Output the [x, y] coordinate of the center of the cell containing the given text.  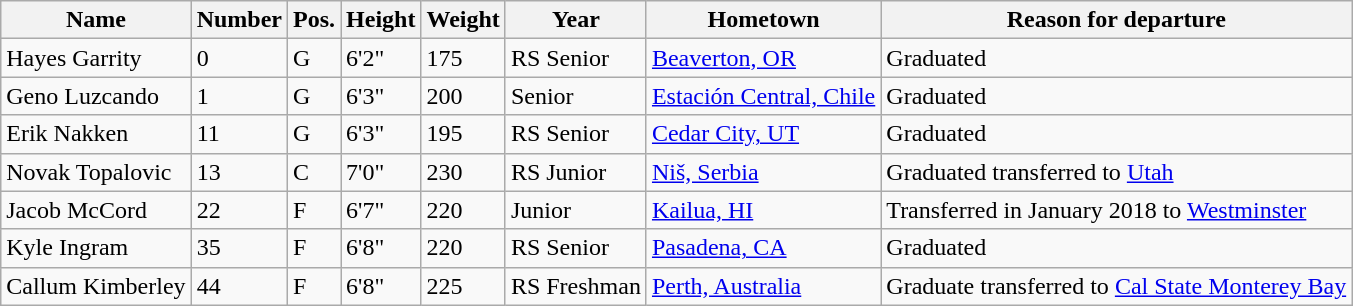
44 [239, 286]
200 [463, 96]
Height [381, 20]
Transferred in January 2018 to Westminster [1116, 210]
Year [576, 20]
Kailua, HI [763, 210]
Jacob McCord [96, 210]
Beaverton, OR [763, 58]
1 [239, 96]
Pasadena, CA [763, 248]
Graduated transferred to Utah [1116, 172]
RS Junior [576, 172]
C [314, 172]
6'2" [381, 58]
Cedar City, UT [763, 134]
Geno Luzcando [96, 96]
225 [463, 286]
175 [463, 58]
Perth, Australia [763, 286]
Estación Central, Chile [763, 96]
Graduate transferred to Cal State Monterey Bay [1116, 286]
Callum Kimberley [96, 286]
Weight [463, 20]
Erik Nakken [96, 134]
Pos. [314, 20]
Novak Topalovic [96, 172]
11 [239, 134]
Niš, Serbia [763, 172]
Hayes Garrity [96, 58]
13 [239, 172]
Senior [576, 96]
0 [239, 58]
Name [96, 20]
230 [463, 172]
Junior [576, 210]
6'7" [381, 210]
7'0" [381, 172]
RS Freshman [576, 286]
22 [239, 210]
195 [463, 134]
Kyle Ingram [96, 248]
Reason for departure [1116, 20]
Hometown [763, 20]
Number [239, 20]
35 [239, 248]
